Find where the given text appears and provide that cell's center as (X, Y) coordinate. 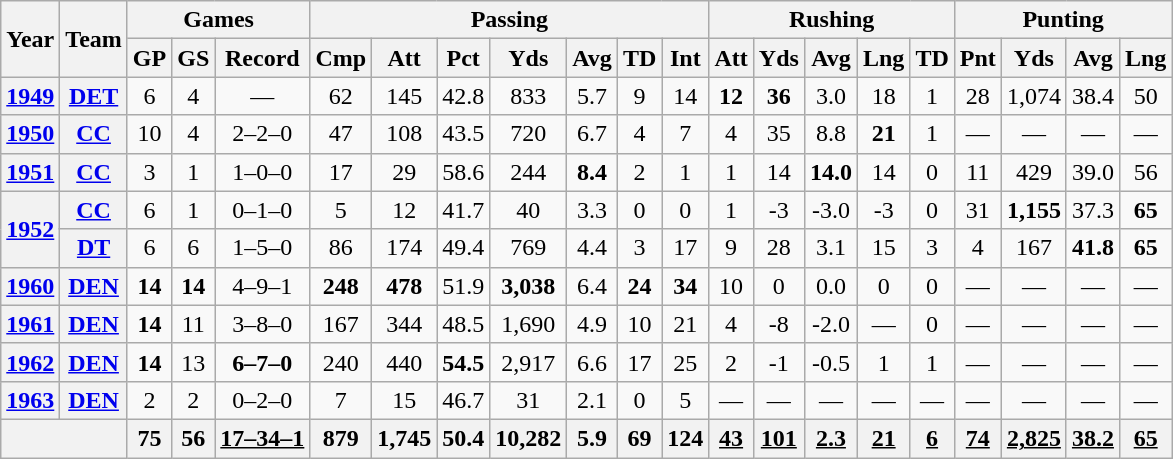
1,690 (528, 324)
Games (218, 20)
2,825 (1034, 438)
244 (528, 172)
1962 (30, 362)
58.6 (464, 172)
248 (341, 286)
62 (341, 96)
49.4 (464, 248)
13 (194, 362)
429 (1034, 172)
-2.0 (830, 324)
24 (639, 286)
1950 (30, 134)
17–34–1 (262, 438)
101 (778, 438)
GP (149, 58)
1949 (30, 96)
Int (686, 58)
18 (883, 96)
6.6 (592, 362)
-8 (778, 324)
4.4 (592, 248)
0.0 (830, 286)
54.5 (464, 362)
Team (94, 39)
5.9 (592, 438)
DET (94, 96)
4–9–1 (262, 286)
37.3 (1092, 210)
833 (528, 96)
Pnt (978, 58)
1960 (30, 286)
1961 (30, 324)
1,745 (404, 438)
6.4 (592, 286)
43.5 (464, 134)
720 (528, 134)
3,038 (528, 286)
50.4 (464, 438)
42.8 (464, 96)
25 (686, 362)
3.0 (830, 96)
43 (731, 438)
6.7 (592, 134)
10,282 (528, 438)
48.5 (464, 324)
Cmp (341, 58)
86 (341, 248)
0–2–0 (262, 400)
Punting (1063, 20)
440 (404, 362)
36 (778, 96)
46.7 (464, 400)
2,917 (528, 362)
240 (341, 362)
3.3 (592, 210)
-3.0 (830, 210)
2.1 (592, 400)
1952 (30, 229)
1,074 (1034, 96)
1951 (30, 172)
75 (149, 438)
4.9 (592, 324)
14.0 (830, 172)
344 (404, 324)
Record (262, 58)
35 (778, 134)
38.4 (1092, 96)
769 (528, 248)
38.2 (1092, 438)
108 (404, 134)
1963 (30, 400)
145 (404, 96)
3–8–0 (262, 324)
5.7 (592, 96)
124 (686, 438)
Year (30, 39)
3.1 (830, 248)
174 (404, 248)
50 (1145, 96)
40 (528, 210)
GS (194, 58)
478 (404, 286)
47 (341, 134)
DT (94, 248)
1–0–0 (262, 172)
39.0 (1092, 172)
41.7 (464, 210)
0–1–0 (262, 210)
34 (686, 286)
Passing (510, 20)
8.4 (592, 172)
8.8 (830, 134)
1–5–0 (262, 248)
2–2–0 (262, 134)
41.8 (1092, 248)
1,155 (1034, 210)
69 (639, 438)
51.9 (464, 286)
6–7–0 (262, 362)
879 (341, 438)
29 (404, 172)
Pct (464, 58)
Rushing (832, 20)
-0.5 (830, 362)
74 (978, 438)
-1 (778, 362)
2.3 (830, 438)
